Scan for the cell matching the given text and deliver its [X, Y] coordinate at center. 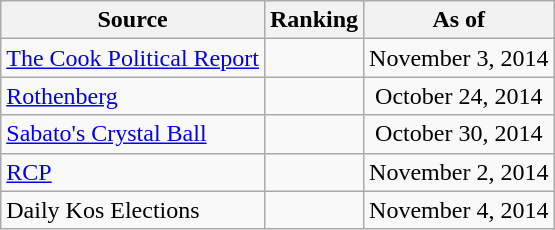
Source [133, 20]
As of [459, 20]
Rothenberg [133, 96]
The Cook Political Report [133, 58]
November 2, 2014 [459, 172]
November 3, 2014 [459, 58]
Sabato's Crystal Ball [133, 134]
RCP [133, 172]
Ranking [314, 20]
Daily Kos Elections [133, 210]
October 24, 2014 [459, 96]
November 4, 2014 [459, 210]
October 30, 2014 [459, 134]
